Detect which cell encompasses the target text, then output its (X, Y) center coordinate. 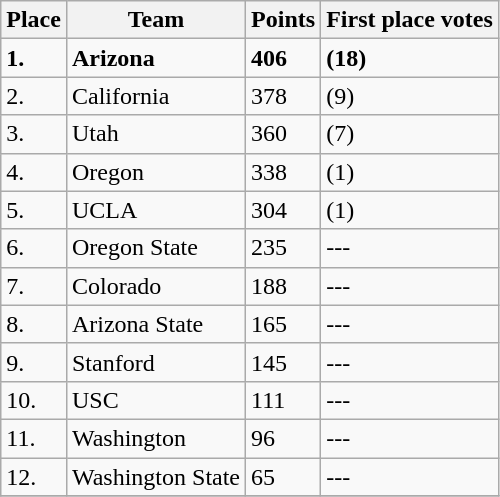
(9) (410, 96)
11. (34, 438)
Arizona (156, 58)
10. (34, 400)
Place (34, 20)
188 (284, 286)
145 (284, 362)
Washington (156, 438)
2. (34, 96)
3. (34, 134)
(7) (410, 134)
Stanford (156, 362)
5. (34, 210)
8. (34, 324)
Team (156, 20)
65 (284, 477)
378 (284, 96)
California (156, 96)
Colorado (156, 286)
165 (284, 324)
235 (284, 248)
Oregon State (156, 248)
Oregon (156, 172)
1. (34, 58)
111 (284, 400)
Utah (156, 134)
(18) (410, 58)
96 (284, 438)
Arizona State (156, 324)
UCLA (156, 210)
Washington State (156, 477)
9. (34, 362)
12. (34, 477)
304 (284, 210)
406 (284, 58)
USC (156, 400)
First place votes (410, 20)
7. (34, 286)
Points (284, 20)
6. (34, 248)
338 (284, 172)
360 (284, 134)
4. (34, 172)
